Return [x, y] of the center of cell containing provided text 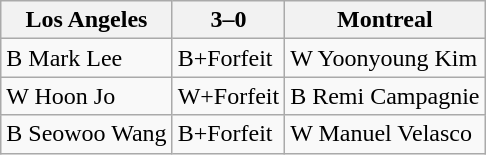
W+Forfeit [228, 96]
W Hoon Jo [86, 96]
Los Angeles [86, 20]
Montreal [385, 20]
3–0 [228, 20]
W Manuel Velasco [385, 134]
B Seowoo Wang [86, 134]
W Yoonyoung Kim [385, 58]
B Mark Lee [86, 58]
B Remi Campagnie [385, 96]
